Find where the given text appears and provide that cell's center as [X, Y] coordinate. 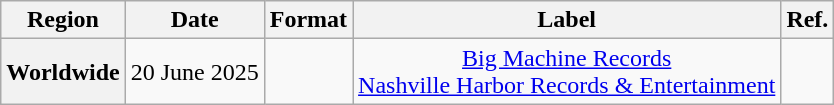
Ref. [808, 20]
Label [567, 20]
Worldwide [63, 72]
Big Machine RecordsNashville Harbor Records & Entertainment [567, 72]
Format [308, 20]
Region [63, 20]
Date [194, 20]
20 June 2025 [194, 72]
